Detect which cell encompasses the target text, then output its [x, y] center coordinate. 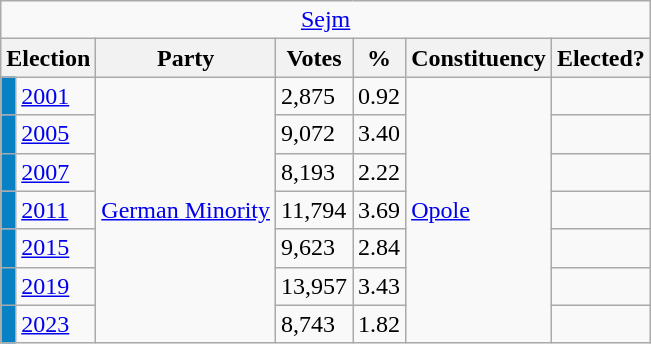
8,193 [314, 172]
Elected? [600, 58]
Election [48, 58]
8,743 [314, 324]
Party [186, 58]
Votes [314, 58]
0.92 [380, 96]
9,623 [314, 248]
Opole [479, 210]
3.69 [380, 210]
3.43 [380, 286]
Constituency [479, 58]
2007 [56, 172]
2015 [56, 248]
Sejm [326, 20]
2019 [56, 286]
2.22 [380, 172]
2001 [56, 96]
2,875 [314, 96]
2.84 [380, 248]
1.82 [380, 324]
2005 [56, 134]
9,072 [314, 134]
13,957 [314, 286]
2011 [56, 210]
German Minority [186, 210]
11,794 [314, 210]
2023 [56, 324]
% [380, 58]
3.40 [380, 134]
